Search for the cell housing the specified text and yield its [X, Y] center coordinate. 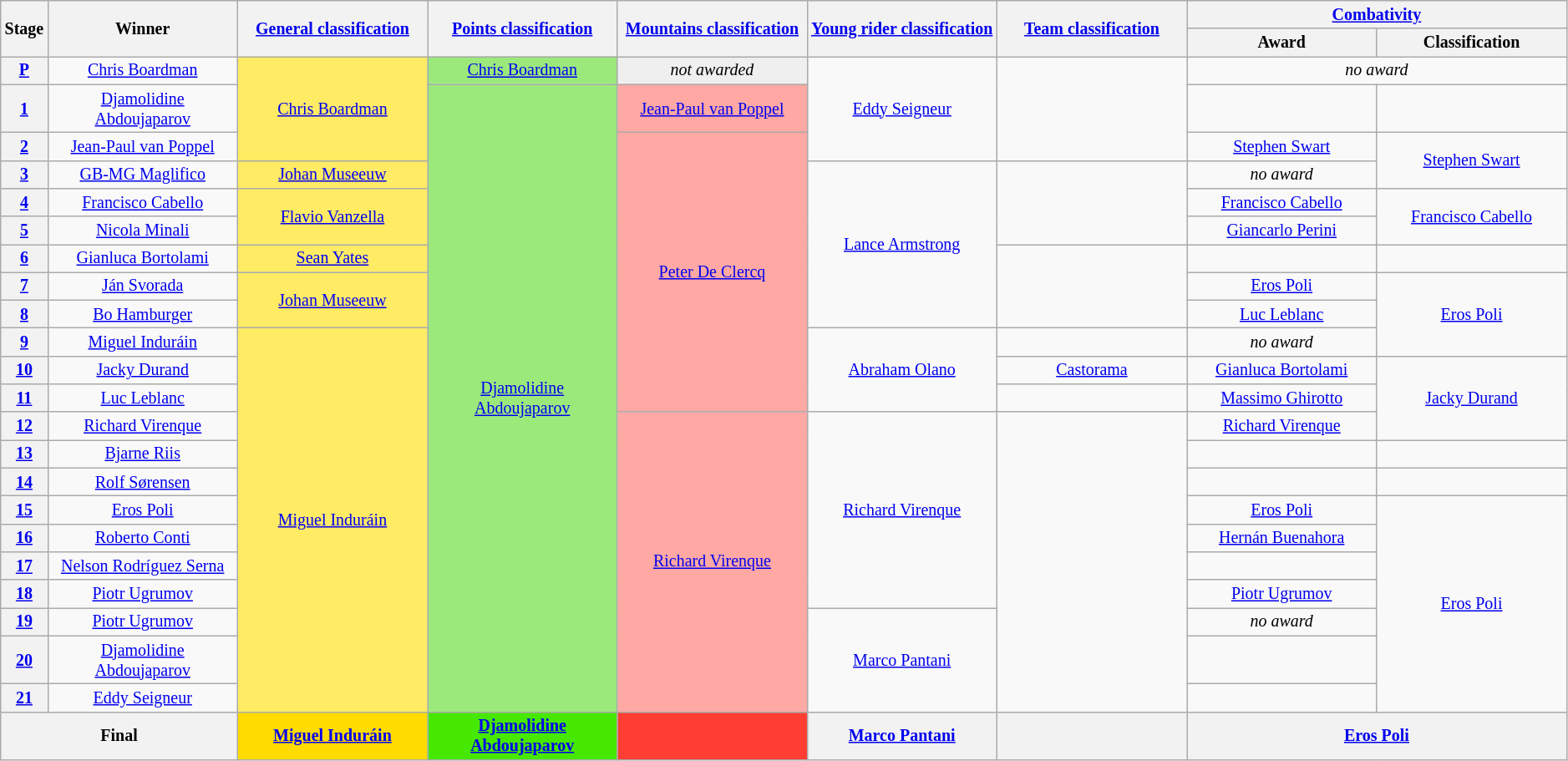
8 [24, 314]
Points classification [523, 28]
14 [24, 483]
17 [24, 566]
General classification [332, 28]
3 [24, 174]
2 [24, 147]
Mountains classification [712, 28]
P [24, 70]
Classification [1472, 43]
Flavio Vanzella [332, 217]
Ján Svorada [142, 286]
Combativity [1377, 15]
Roberto Conti [142, 538]
GB-MG Maglifico [142, 174]
Giancarlo Perini [1281, 231]
7 [24, 286]
13 [24, 454]
Winner [142, 28]
12 [24, 426]
4 [24, 202]
Abraham Olano [902, 370]
Young rider classification [902, 28]
16 [24, 538]
6 [24, 259]
Hernán Buenahora [1281, 538]
9 [24, 342]
Award [1281, 43]
1 [24, 109]
Sean Yates [332, 259]
20 [24, 660]
10 [24, 371]
Bo Hamburger [142, 314]
Massimo Ghirotto [1281, 398]
Final [119, 735]
21 [24, 698]
Castorama [1091, 371]
Nelson Rodríguez Serna [142, 566]
5 [24, 231]
Peter De Clercq [712, 272]
Nicola Minali [142, 231]
Lance Armstrong [902, 244]
19 [24, 621]
not awarded [712, 70]
Team classification [1091, 28]
18 [24, 593]
Rolf Sørensen [142, 483]
Bjarne Riis [142, 454]
15 [24, 510]
Stage [24, 28]
11 [24, 398]
